Identify which cell holds the provided text, then report its (x, y) central coordinate. 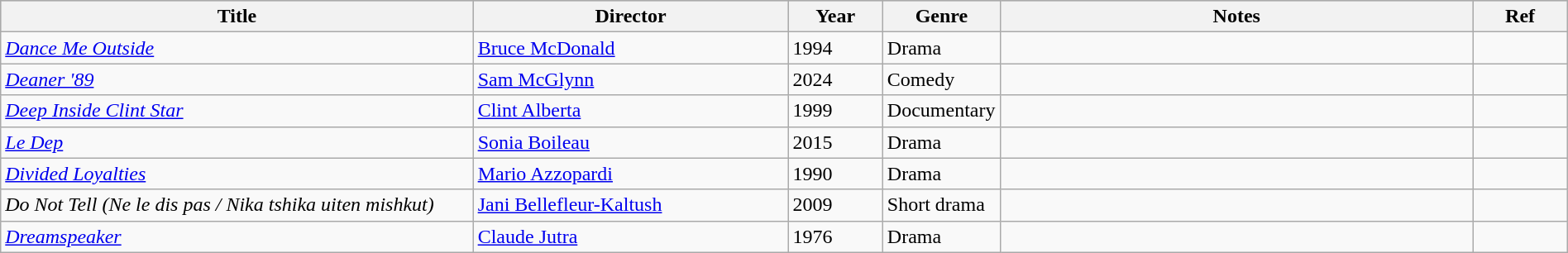
Dance Me Outside (237, 48)
Divided Loyalties (237, 174)
1994 (835, 48)
Short drama (941, 205)
Deaner '89 (237, 79)
Title (237, 17)
Clint Alberta (630, 111)
Ref (1520, 17)
Sam McGlynn (630, 79)
Documentary (941, 111)
Notes (1237, 17)
Mario Azzopardi (630, 174)
2015 (835, 142)
Dreamspeaker (237, 236)
Jani Bellefleur-Kaltush (630, 205)
1976 (835, 236)
Comedy (941, 79)
1990 (835, 174)
Year (835, 17)
Director (630, 17)
Le Dep (237, 142)
1999 (835, 111)
2009 (835, 205)
Bruce McDonald (630, 48)
Claude Jutra (630, 236)
Deep Inside Clint Star (237, 111)
2024 (835, 79)
Genre (941, 17)
Sonia Boileau (630, 142)
Do Not Tell (Ne le dis pas / Nika tshika uiten mishkut) (237, 205)
